Output the (X, Y) coordinate of the center of the cell containing the given text.  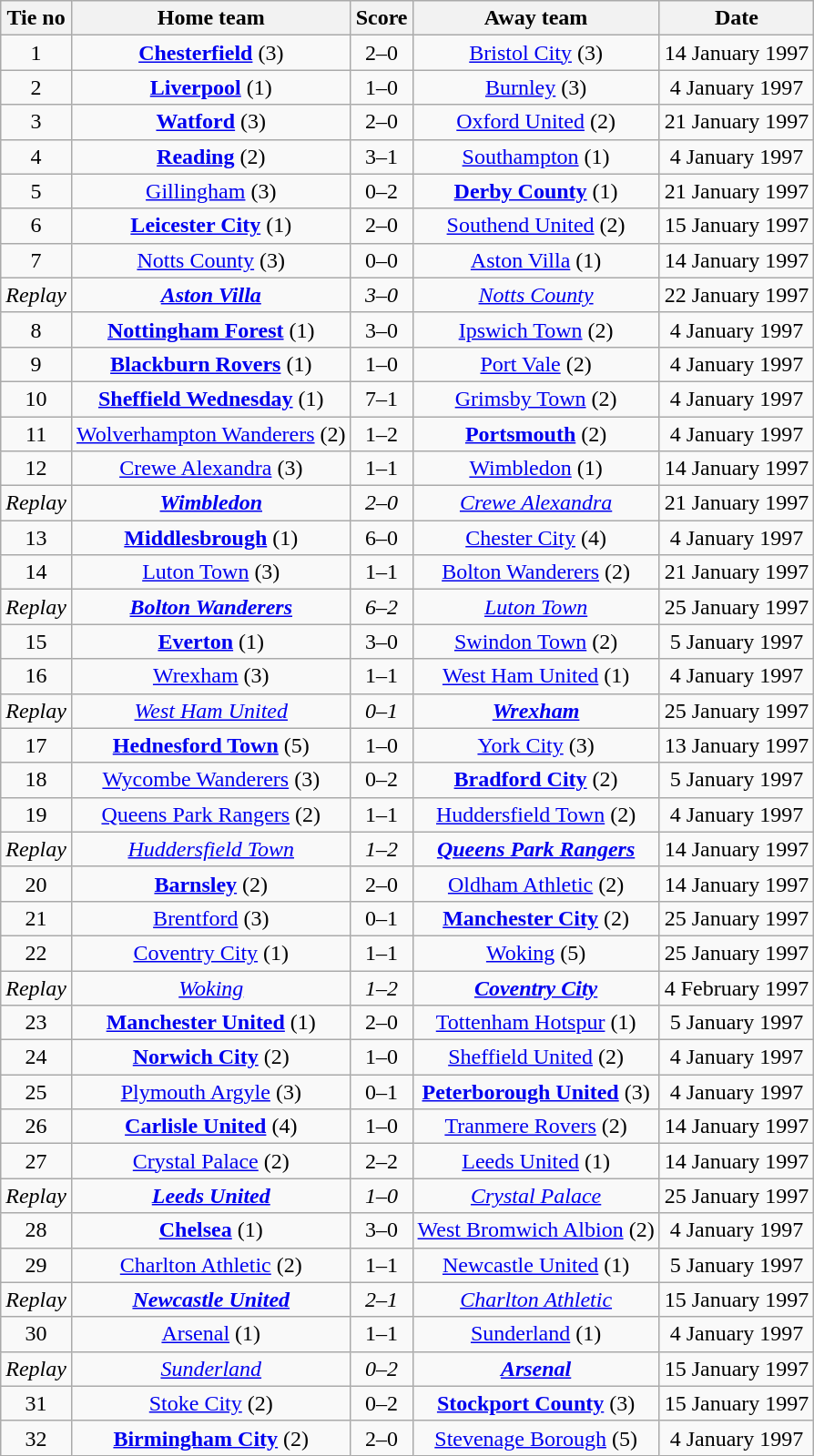
19 (36, 814)
13 January 1997 (737, 745)
Ipswich Town (2) (535, 329)
28 (36, 1230)
Chelsea (1) (211, 1230)
15 (36, 642)
Barnsley (2) (211, 884)
32 (36, 1438)
Liverpool (1) (211, 87)
Port Vale (2) (535, 364)
Derby County (1) (535, 191)
Away team (535, 18)
6 (36, 226)
Notts County (3) (211, 260)
21 (36, 918)
Arsenal (535, 1369)
Luton Town (535, 607)
Wrexham (3) (211, 676)
6–0 (382, 538)
4 (36, 157)
Southampton (1) (535, 157)
Tottenham Hotspur (1) (535, 1023)
10 (36, 399)
Aston Villa (1) (535, 260)
Tranmere Rovers (2) (535, 1127)
Gillingham (3) (211, 191)
Bristol City (3) (535, 53)
Sheffield Wednesday (1) (211, 399)
Charlton Athletic (2) (211, 1265)
Aston Villa (211, 295)
Oxford United (2) (535, 122)
31 (36, 1403)
Wimbledon (211, 503)
Coventry City (535, 987)
Stockport County (3) (535, 1403)
Woking (211, 987)
Everton (1) (211, 642)
7–1 (382, 399)
Queens Park Rangers (2) (211, 814)
Reading (2) (211, 157)
14 (36, 572)
Charlton Athletic (535, 1299)
Blackburn Rovers (1) (211, 364)
Oldham Athletic (2) (535, 884)
9 (36, 364)
Middlesbrough (1) (211, 538)
16 (36, 676)
1 (36, 53)
3 (36, 122)
24 (36, 1057)
Stevenage Borough (5) (535, 1438)
Manchester United (1) (211, 1023)
Burnley (3) (535, 87)
2 (36, 87)
Southend United (2) (535, 226)
Bolton Wanderers (2) (535, 572)
26 (36, 1127)
5 (36, 191)
Hednesford Town (5) (211, 745)
2–1 (382, 1299)
7 (36, 260)
20 (36, 884)
Peterborough United (3) (535, 1092)
2–2 (382, 1161)
25 (36, 1092)
Leicester City (1) (211, 226)
Home team (211, 18)
Crewe Alexandra (3) (211, 469)
Huddersfield Town (211, 849)
22 January 1997 (737, 295)
West Bromwich Albion (2) (535, 1230)
Bolton Wanderers (211, 607)
Plymouth Argyle (3) (211, 1092)
Brentford (3) (211, 918)
23 (36, 1023)
Woking (5) (535, 953)
18 (36, 780)
Wrexham (535, 711)
Coventry City (1) (211, 953)
Chesterfield (3) (211, 53)
30 (36, 1334)
Wimbledon (1) (535, 469)
Chester City (4) (535, 538)
Crewe Alexandra (535, 503)
Leeds United (1) (535, 1161)
Queens Park Rangers (535, 849)
Newcastle United (1) (535, 1265)
Sunderland (1) (535, 1334)
Arsenal (1) (211, 1334)
Swindon Town (2) (535, 642)
Date (737, 18)
Carlisle United (4) (211, 1127)
3–1 (382, 157)
12 (36, 469)
Newcastle United (211, 1299)
4 February 1997 (737, 987)
Score (382, 18)
West Ham United (1) (535, 676)
Manchester City (2) (535, 918)
Crystal Palace (2) (211, 1161)
Crystal Palace (535, 1196)
13 (36, 538)
West Ham United (211, 711)
Wolverhampton Wanderers (2) (211, 434)
Notts County (535, 295)
8 (36, 329)
Bradford City (2) (535, 780)
29 (36, 1265)
17 (36, 745)
27 (36, 1161)
York City (3) (535, 745)
Stoke City (2) (211, 1403)
Luton Town (3) (211, 572)
Nottingham Forest (1) (211, 329)
0–0 (382, 260)
6–2 (382, 607)
Norwich City (2) (211, 1057)
Grimsby Town (2) (535, 399)
Tie no (36, 18)
22 (36, 953)
Wycombe Wanderers (3) (211, 780)
Portsmouth (2) (535, 434)
Birmingham City (2) (211, 1438)
Leeds United (211, 1196)
Watford (3) (211, 122)
11 (36, 434)
Huddersfield Town (2) (535, 814)
Sunderland (211, 1369)
Sheffield United (2) (535, 1057)
